From the cell containing the given text, extract its center point as [X, Y] coordinate. 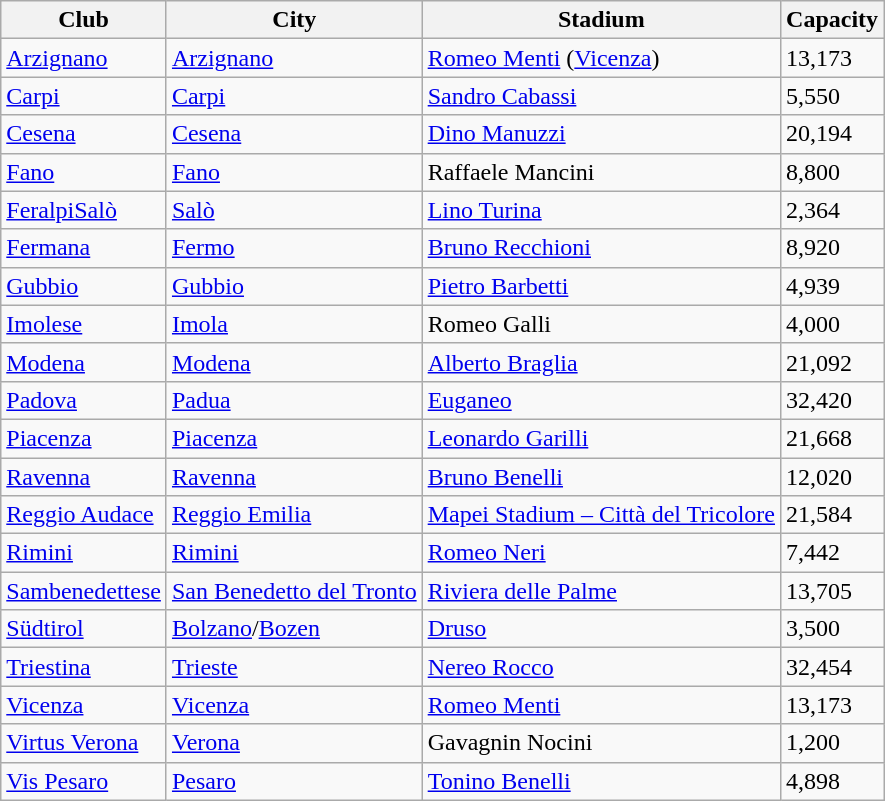
Leonardo Garilli [601, 438]
Bolzano/Bozen [294, 629]
2,364 [832, 210]
Capacity [832, 20]
Nereo Rocco [601, 667]
Vis Pesaro [84, 781]
8,920 [832, 248]
1,200 [832, 743]
5,550 [832, 96]
3,500 [832, 629]
Triestina [84, 667]
Romeo Galli [601, 324]
Salò [294, 210]
7,442 [832, 553]
4,939 [832, 286]
Virtus Verona [84, 743]
Trieste [294, 667]
Imolese [84, 324]
Club [84, 20]
4,000 [832, 324]
Fermana [84, 248]
Verona [294, 743]
Pesaro [294, 781]
Lino Turina [601, 210]
Padua [294, 400]
Alberto Braglia [601, 362]
8,800 [832, 172]
FeralpiSalò [84, 210]
Südtirol [84, 629]
Fermo [294, 248]
Romeo Menti (Vicenza) [601, 58]
Stadium [601, 20]
City [294, 20]
21,668 [832, 438]
32,420 [832, 400]
San Benedetto del Tronto [294, 591]
Bruno Recchioni [601, 248]
Padova [84, 400]
Bruno Benelli [601, 477]
20,194 [832, 134]
21,092 [832, 362]
Romeo Neri [601, 553]
Reggio Audace [84, 515]
Druso [601, 629]
13,705 [832, 591]
Reggio Emilia [294, 515]
32,454 [832, 667]
Mapei Stadium – Città del Tricolore [601, 515]
Euganeo [601, 400]
Romeo Menti [601, 705]
Tonino Benelli [601, 781]
21,584 [832, 515]
Dino Manuzzi [601, 134]
4,898 [832, 781]
Raffaele Mancini [601, 172]
Sambenedettese [84, 591]
Pietro Barbetti [601, 286]
Imola [294, 324]
12,020 [832, 477]
Gavagnin Nocini [601, 743]
Sandro Cabassi [601, 96]
Riviera delle Palme [601, 591]
